Return the (x, y) coordinate for the center point of the cell that contains the specified text.  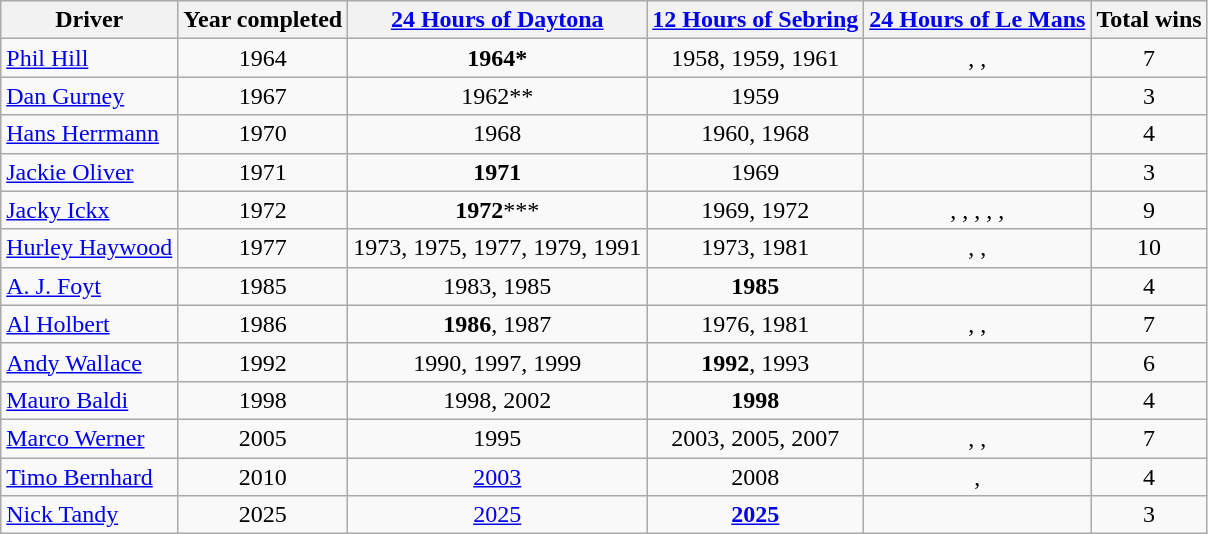
, , , , , (978, 210)
1967 (263, 96)
Timo Bernhard (90, 477)
1958, 1959, 1961 (756, 58)
1977 (263, 248)
Total wins (1149, 20)
1969 (756, 172)
Hurley Haywood (90, 248)
1986 (263, 324)
Jacky Ickx (90, 210)
24 Hours of Daytona (498, 20)
Year completed (263, 20)
Hans Herrmann (90, 134)
1959 (756, 96)
Al Holbert (90, 324)
1992 (263, 362)
1986, 1987 (498, 324)
1973, 1981 (756, 248)
1962** (498, 96)
1972 (263, 210)
1976, 1981 (756, 324)
Marco Werner (90, 438)
2003 (498, 477)
1972*** (498, 210)
2008 (756, 477)
Mauro Baldi (90, 400)
2005 (263, 438)
1973, 1975, 1977, 1979, 1991 (498, 248)
Dan Gurney (90, 96)
A. J. Foyt (90, 286)
1969, 1972 (756, 210)
1992, 1993 (756, 362)
1983, 1985 (498, 286)
1964* (498, 58)
1990, 1997, 1999 (498, 362)
1970 (263, 134)
Nick Tandy (90, 515)
Andy Wallace (90, 362)
1998, 2002 (498, 400)
Jackie Oliver (90, 172)
6 (1149, 362)
, (978, 477)
2010 (263, 477)
12 Hours of Sebring (756, 20)
2003, 2005, 2007 (756, 438)
24 Hours of Le Mans (978, 20)
9 (1149, 210)
1995 (498, 438)
1960, 1968 (756, 134)
1968 (498, 134)
Driver (90, 20)
10 (1149, 248)
Phil Hill (90, 58)
1964 (263, 58)
